Extract the [x, y] coordinate from the center of the cell holding the provided text.  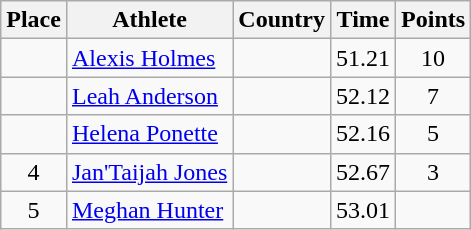
7 [434, 96]
53.01 [364, 210]
3 [434, 172]
Helena Ponette [149, 134]
Meghan Hunter [149, 210]
Athlete [149, 20]
Points [434, 20]
Jan'Taijah Jones [149, 172]
Alexis Holmes [149, 58]
Leah Anderson [149, 96]
4 [34, 172]
Country [282, 20]
Time [364, 20]
10 [434, 58]
Place [34, 20]
51.21 [364, 58]
52.67 [364, 172]
52.16 [364, 134]
52.12 [364, 96]
